Scan for the cell matching the given text and deliver its (x, y) coordinate at center. 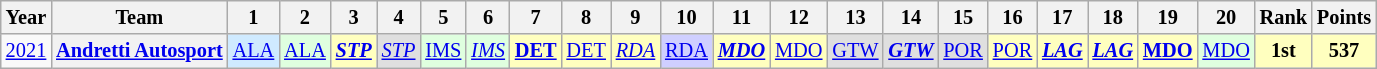
Points (1344, 17)
6 (488, 17)
17 (1062, 17)
537 (1344, 51)
Andretti Autosport (139, 51)
4 (399, 17)
19 (1168, 17)
Rank (1284, 17)
9 (636, 17)
2021 (26, 51)
3 (354, 17)
14 (910, 17)
18 (1113, 17)
12 (798, 17)
15 (962, 17)
7 (536, 17)
2 (305, 17)
13 (855, 17)
8 (586, 17)
Year (26, 17)
20 (1226, 17)
Team (139, 17)
16 (1012, 17)
1 (254, 17)
11 (742, 17)
10 (686, 17)
5 (443, 17)
1st (1284, 51)
